Pinpoint the cell where the given text exists, returning its [x, y] midpoint coordinate. 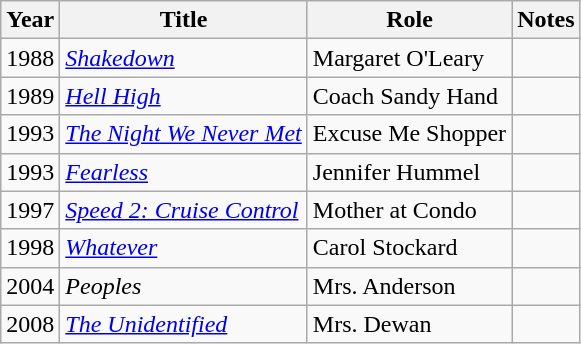
The Night We Never Met [184, 134]
1989 [30, 96]
Speed 2: Cruise Control [184, 210]
2008 [30, 324]
Carol Stockard [409, 248]
Fearless [184, 172]
Mrs. Dewan [409, 324]
Notes [546, 20]
2004 [30, 286]
Role [409, 20]
Whatever [184, 248]
Year [30, 20]
Hell High [184, 96]
Coach Sandy Hand [409, 96]
1988 [30, 58]
1998 [30, 248]
Mrs. Anderson [409, 286]
Jennifer Hummel [409, 172]
Mother at Condo [409, 210]
Peoples [184, 286]
Title [184, 20]
The Unidentified [184, 324]
1997 [30, 210]
Shakedown [184, 58]
Margaret O'Leary [409, 58]
Excuse Me Shopper [409, 134]
